Extract the [X, Y] coordinate from the center of the cell holding the provided text.  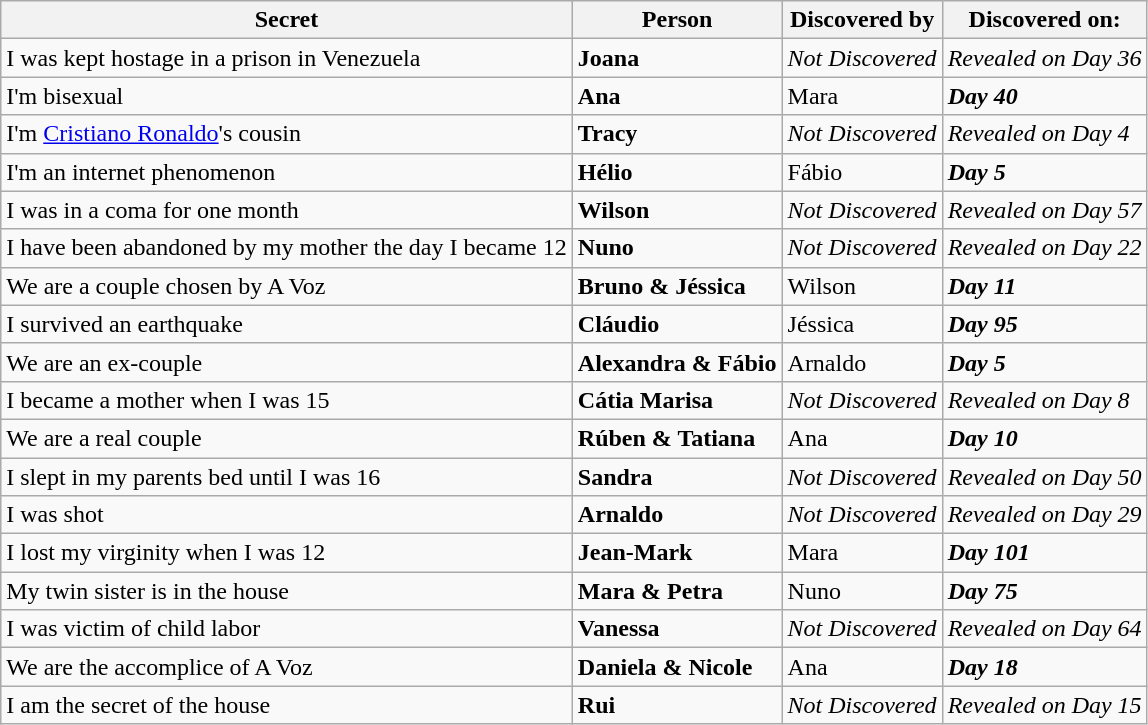
Revealed on Day 22 [1044, 248]
Cláudio [677, 324]
Joana [677, 58]
Discovered on: [1044, 20]
Discovered by [862, 20]
I slept in my parents bed until I was 16 [287, 477]
Day 18 [1044, 667]
Revealed on Day 64 [1044, 629]
I was kept hostage in a prison in Venezuela [287, 58]
Daniela & Nicole [677, 667]
My twin sister is in the house [287, 591]
I was in a coma for one month [287, 210]
Day 95 [1044, 324]
Day 75 [1044, 591]
I am the secret of the house [287, 705]
We are the accomplice of A Voz [287, 667]
We are an ex-couple [287, 362]
Tracy [677, 134]
I became a mother when I was 15 [287, 400]
I was shot [287, 515]
Revealed on Day 57 [1044, 210]
Bruno & Jéssica [677, 286]
Day 101 [1044, 553]
Day 10 [1044, 438]
Revealed on Day 50 [1044, 477]
Revealed on Day 4 [1044, 134]
I'm an internet phenomenon [287, 172]
Cátia Marisa [677, 400]
Vanessa [677, 629]
Sandra [677, 477]
Jéssica [862, 324]
Jean-Mark [677, 553]
We are a couple chosen by A Voz [287, 286]
I was victim of child labor [287, 629]
Person [677, 20]
Alexandra & Fábio [677, 362]
Revealed on Day 15 [1044, 705]
I lost my virginity when I was 12 [287, 553]
Rui [677, 705]
I survived an earthquake [287, 324]
Day 11 [1044, 286]
Hélio [677, 172]
Revealed on Day 8 [1044, 400]
Revealed on Day 36 [1044, 58]
Fábio [862, 172]
I have been abandoned by my mother the day I became 12 [287, 248]
Day 40 [1044, 96]
Rúben & Tatiana [677, 438]
Revealed on Day 29 [1044, 515]
Mara & Petra [677, 591]
We are a real couple [287, 438]
I'm Cristiano Ronaldo's cousin [287, 134]
Secret [287, 20]
I'm bisexual [287, 96]
